From the cell containing the given text, extract its center point as (X, Y) coordinate. 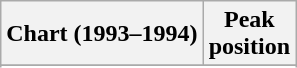
Chart (1993–1994) (102, 34)
Peakposition (249, 34)
